Return [x, y] of the center of cell containing provided text 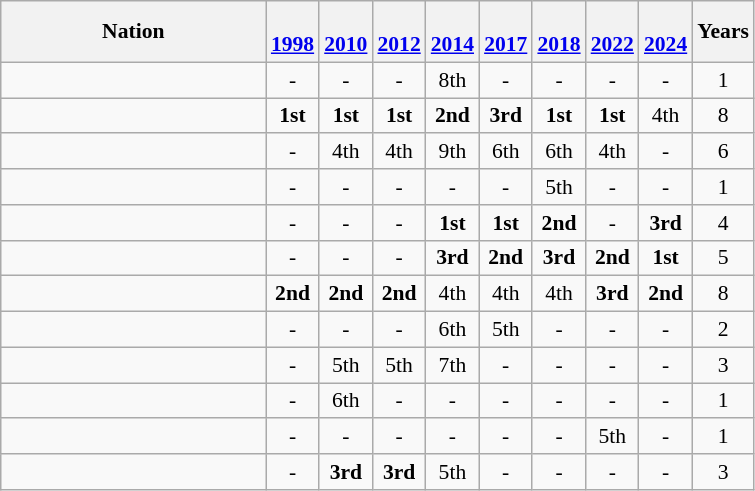
2012 [398, 32]
4 [723, 223]
2010 [346, 32]
Nation [134, 32]
6 [723, 152]
1998 [292, 32]
7th [452, 365]
2014 [452, 32]
2024 [666, 32]
9th [452, 152]
Years [723, 32]
8th [452, 80]
2022 [612, 32]
5 [723, 258]
2018 [558, 32]
2017 [506, 32]
2 [723, 330]
